For the text-containing cell, return its midpoint in (X, Y) coordinate format. 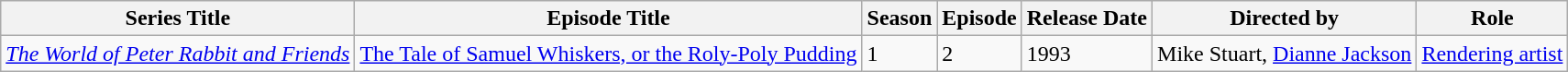
1993 (1087, 54)
Mike Stuart, Dianne Jackson (1285, 54)
The Tale of Samuel Whiskers, or the Roly-Poly Pudding (609, 54)
Episode Title (609, 18)
Role (1493, 18)
Release Date (1087, 18)
The World of Peter Rabbit and Friends (178, 54)
Episode (979, 18)
1 (900, 54)
2 (979, 54)
Rendering artist (1493, 54)
Series Title (178, 18)
Season (900, 18)
Directed by (1285, 18)
